Capture the cell that displays the provided text and extract its (x, y) central coordinate. 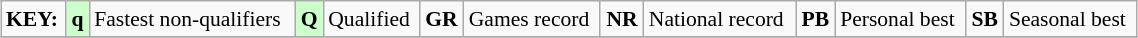
q (78, 19)
SB (985, 19)
Qualified (371, 19)
GR (442, 19)
Personal best (900, 19)
Fastest non-qualifiers (192, 19)
Games record (532, 19)
Q (309, 19)
PB (816, 19)
NR (622, 19)
Seasonal best (1070, 19)
KEY: (34, 19)
National record (720, 19)
